Locate the cell with the specified text and output its [X, Y] center coordinate. 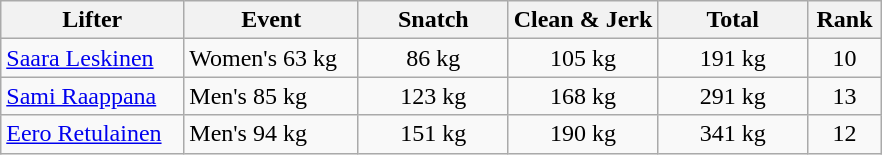
Eero Retulainen [92, 134]
123 kg [433, 96]
86 kg [433, 58]
Rank [845, 20]
Women's 63 kg [272, 58]
13 [845, 96]
341 kg [733, 134]
Snatch [433, 20]
Total [733, 20]
Men's 94 kg [272, 134]
10 [845, 58]
151 kg [433, 134]
168 kg [583, 96]
12 [845, 134]
Event [272, 20]
Clean & Jerk [583, 20]
190 kg [583, 134]
Men's 85 kg [272, 96]
191 kg [733, 58]
Saara Leskinen [92, 58]
Sami Raappana [92, 96]
105 kg [583, 58]
291 kg [733, 96]
Lifter [92, 20]
